Find where the given text appears and provide that cell's center as [x, y] coordinate. 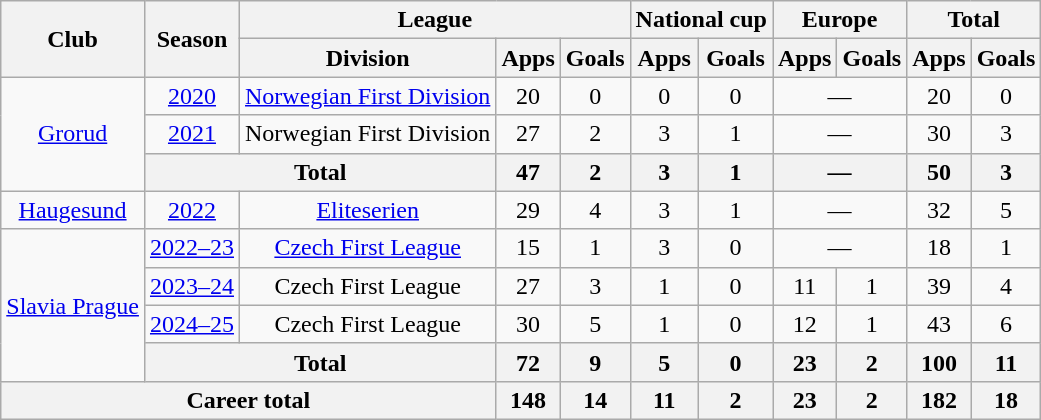
Haugesund [73, 210]
Eliteserien [368, 210]
Club [73, 39]
39 [939, 286]
12 [804, 324]
100 [939, 362]
Division [368, 58]
29 [528, 210]
72 [528, 362]
50 [939, 172]
2022–23 [192, 248]
2022 [192, 210]
182 [939, 400]
Slavia Prague [73, 305]
47 [528, 172]
148 [528, 400]
League [436, 20]
Grorud [73, 134]
6 [1006, 324]
43 [939, 324]
2023–24 [192, 286]
Europe [839, 20]
Season [192, 39]
15 [528, 248]
2021 [192, 134]
14 [595, 400]
2024–25 [192, 324]
2020 [192, 96]
32 [939, 210]
9 [595, 362]
Career total [248, 400]
National cup [701, 20]
